Identify which cell holds the provided text, then report its [x, y] central coordinate. 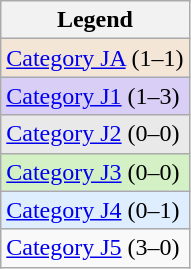
Category J3 (0–0) [95, 172]
Category J2 (0–0) [95, 134]
Category JA (1–1) [95, 58]
Legend [95, 20]
Category J1 (1–3) [95, 96]
Category J5 (3–0) [95, 248]
Category J4 (0–1) [95, 210]
